Capture the cell that displays the provided text and extract its (X, Y) central coordinate. 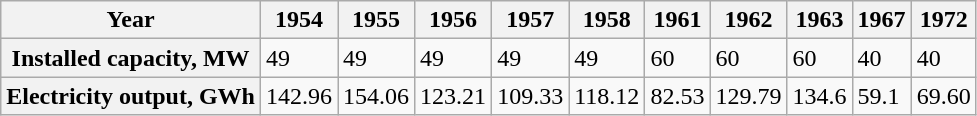
1954 (298, 20)
1972 (944, 20)
59.1 (882, 96)
134.6 (820, 96)
69.60 (944, 96)
1961 (678, 20)
118.12 (607, 96)
Installed capacity, MW (131, 58)
1955 (376, 20)
1956 (454, 20)
Electricity output, GWh (131, 96)
82.53 (678, 96)
1967 (882, 20)
142.96 (298, 96)
154.06 (376, 96)
1963 (820, 20)
1962 (748, 20)
109.33 (530, 96)
123.21 (454, 96)
Year (131, 20)
129.79 (748, 96)
1957 (530, 20)
1958 (607, 20)
